Search for the cell housing the specified text and yield its [x, y] center coordinate. 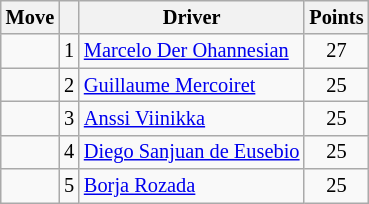
Anssi Viinikka [192, 118]
Driver [192, 17]
Marcelo Der Ohannesian [192, 51]
Diego Sanjuan de Eusebio [192, 152]
2 [69, 85]
27 [336, 51]
Move [30, 17]
5 [69, 186]
Points [336, 17]
4 [69, 152]
Guillaume Mercoiret [192, 85]
Borja Rozada [192, 186]
1 [69, 51]
3 [69, 118]
